Extract the [X, Y] coordinate from the center of the cell holding the provided text.  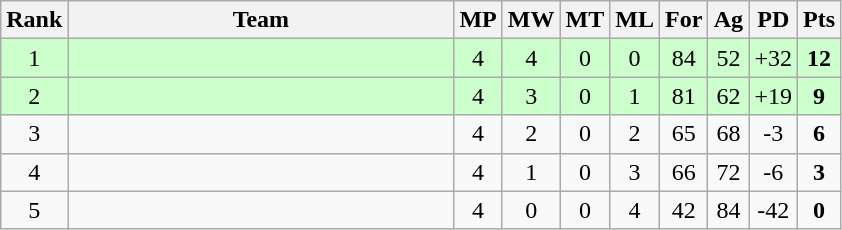
Rank [34, 20]
Pts [820, 20]
42 [683, 210]
MP [478, 20]
65 [683, 134]
-6 [774, 172]
12 [820, 58]
MW [531, 20]
ML [635, 20]
+32 [774, 58]
72 [728, 172]
Ag [728, 20]
PD [774, 20]
For [683, 20]
62 [728, 96]
6 [820, 134]
52 [728, 58]
9 [820, 96]
MT [585, 20]
81 [683, 96]
-3 [774, 134]
68 [728, 134]
5 [34, 210]
+19 [774, 96]
66 [683, 172]
Team [261, 20]
-42 [774, 210]
